From the cell containing the given text, extract its center point as [x, y] coordinate. 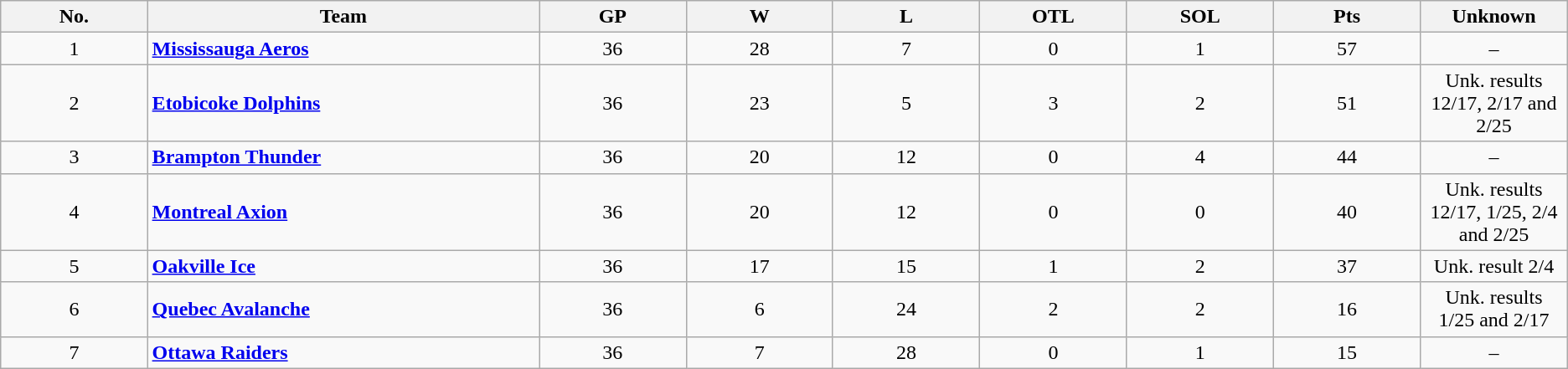
Brampton Thunder [343, 157]
Etobicoke Dolphins [343, 103]
Unk. result 2/4 [1494, 266]
Mississauga Aeros [343, 49]
24 [906, 310]
57 [1347, 49]
Pts [1347, 17]
Unk. results 12/17, 2/17 and 2/25 [1494, 103]
W [759, 17]
Unk. results 12/17, 1/25, 2/4 and 2/25 [1494, 212]
44 [1347, 157]
17 [759, 266]
16 [1347, 310]
Unk. results 1/25 and 2/17 [1494, 310]
Montreal Axion [343, 212]
Quebec Avalanche [343, 310]
Oakville Ice [343, 266]
23 [759, 103]
GP [613, 17]
SOL [1199, 17]
37 [1347, 266]
L [906, 17]
No. [74, 17]
Ottawa Raiders [343, 352]
OTL [1054, 17]
51 [1347, 103]
40 [1347, 212]
Unknown [1494, 17]
Team [343, 17]
